Pinpoint the cell where the given text exists, returning its (X, Y) midpoint coordinate. 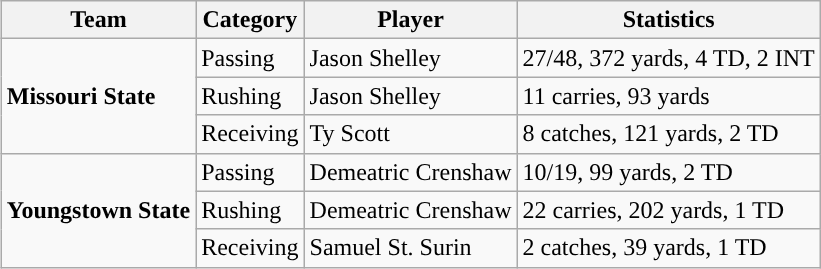
Missouri State (98, 96)
10/19, 99 yards, 2 TD (668, 172)
22 carries, 202 yards, 1 TD (668, 210)
27/48, 372 yards, 4 TD, 2 INT (668, 58)
Youngstown State (98, 210)
11 carries, 93 yards (668, 96)
Ty Scott (410, 134)
2 catches, 39 yards, 1 TD (668, 248)
8 catches, 121 yards, 2 TD (668, 134)
Statistics (668, 20)
Team (98, 20)
Player (410, 20)
Samuel St. Surin (410, 248)
Category (250, 20)
